Determine the (x, y) coordinate at the center of the cell enclosing the given text.  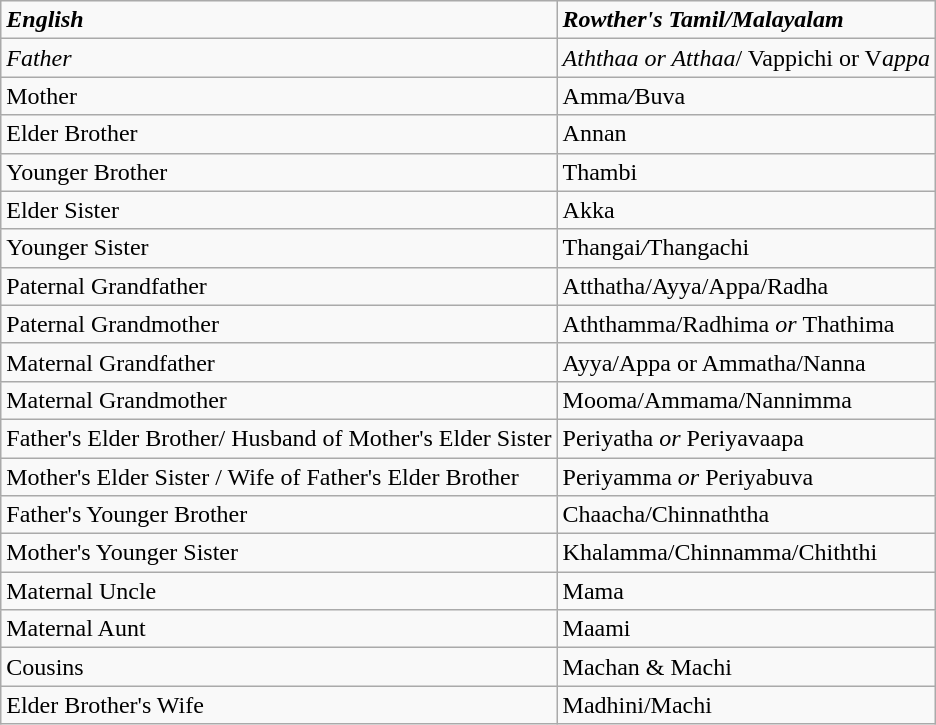
Akka (746, 210)
Father's Elder Brother/ Husband of Mother's Elder Sister (279, 438)
Paternal Grandfather (279, 286)
Rowther's Tamil/Malayalam (746, 20)
Maami (746, 629)
Mama (746, 591)
Maternal Aunt (279, 629)
Elder Brother's Wife (279, 705)
Periyatha or Periyavaapa (746, 438)
Maternal Grandfather (279, 362)
Machan & Machi (746, 667)
Mother (279, 96)
English (279, 20)
Maternal Uncle (279, 591)
Elder Brother (279, 134)
Thambi (746, 172)
Aththaa or Atthaa/ Vappichi or Vappa (746, 58)
Atthatha/Ayya/Appa/Radha (746, 286)
Maternal Grandmother (279, 400)
Khalamma/Chinnamma/Chiththi (746, 553)
Mother's Elder Sister / Wife of Father's Elder Brother (279, 477)
Father (279, 58)
Annan (746, 134)
Elder Sister (279, 210)
Amma/Buva (746, 96)
Ayya/Appa or Ammatha/Nanna (746, 362)
Aththamma/Radhima or Thathima (746, 324)
Periyamma or Periyabuva (746, 477)
Thangai/Thangachi (746, 248)
Cousins (279, 667)
Younger Sister (279, 248)
Younger Brother (279, 172)
Madhini/Machi (746, 705)
Chaacha/Chinnaththa (746, 515)
Mother's Younger Sister (279, 553)
Father's Younger Brother (279, 515)
Mooma/Ammama/Nannimma (746, 400)
Paternal Grandmother (279, 324)
